Detect which cell encompasses the target text, then output its (X, Y) center coordinate. 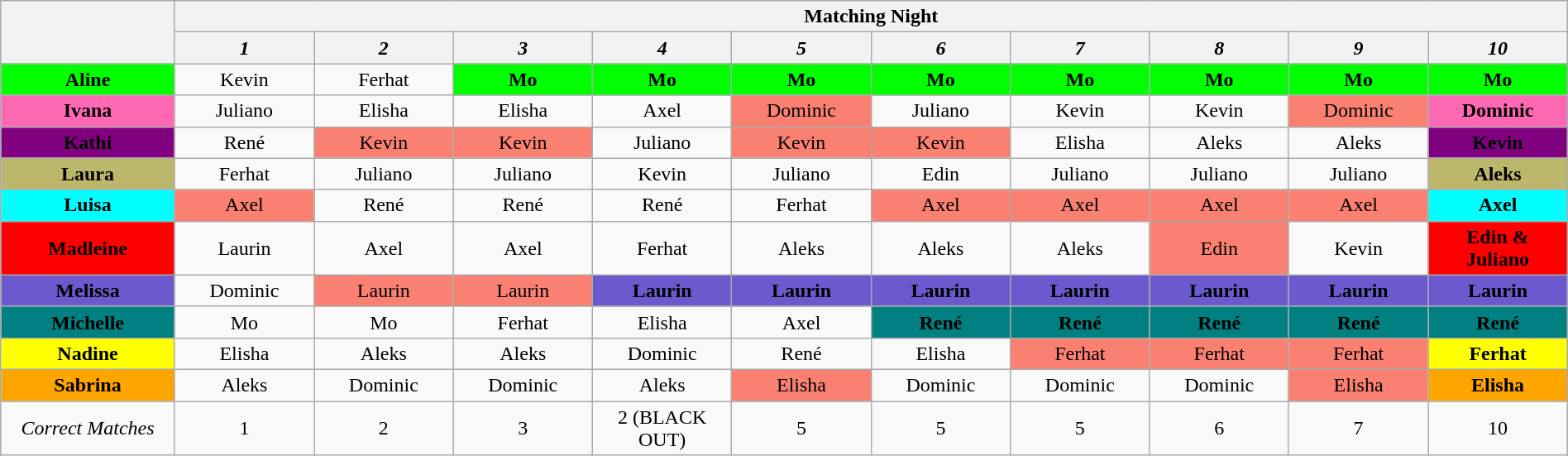
9 (1358, 48)
Aline (88, 79)
Melissa (88, 290)
2 (BLACK OUT) (662, 427)
Edin & Juliano (1498, 248)
Nadine (88, 353)
Laura (88, 174)
Kathi (88, 142)
Correct Matches (88, 427)
8 (1219, 48)
Ivana (88, 111)
4 (662, 48)
Sabrina (88, 385)
Madleine (88, 248)
Michelle (88, 322)
Matching Night (871, 17)
Luisa (88, 205)
